Extract the [x, y] coordinate from the center of the cell holding the provided text.  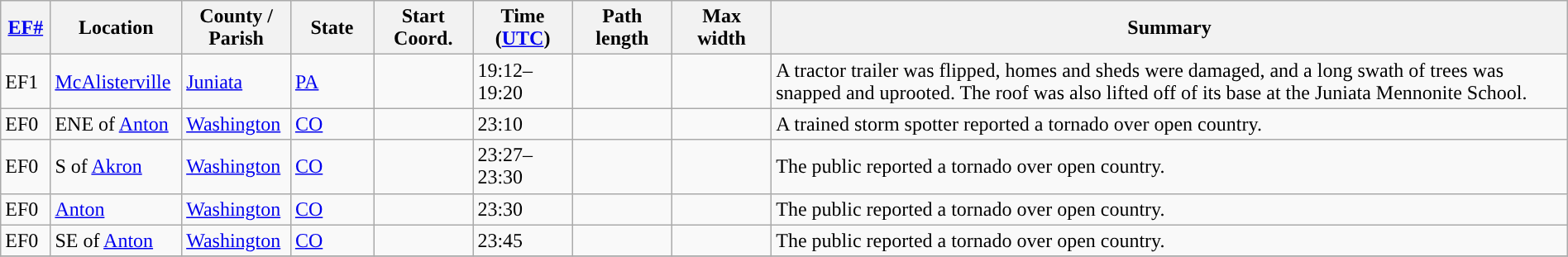
Summary [1169, 28]
Time (UTC) [523, 28]
A trained storm spotter reported a tornado over open country. [1169, 124]
23:10 [523, 124]
Path length [622, 28]
Max width [721, 28]
EF# [26, 28]
S of Akron [116, 167]
Anton [116, 209]
McAlisterville [116, 81]
SE of Anton [116, 240]
23:27–23:30 [523, 167]
19:12–19:20 [523, 81]
County / Parish [237, 28]
State [332, 28]
ENE of Anton [116, 124]
EF1 [26, 81]
PA [332, 81]
Start Coord. [423, 28]
23:45 [523, 240]
Location [116, 28]
Juniata [237, 81]
23:30 [523, 209]
